Return (X, Y) of the center of cell containing provided text 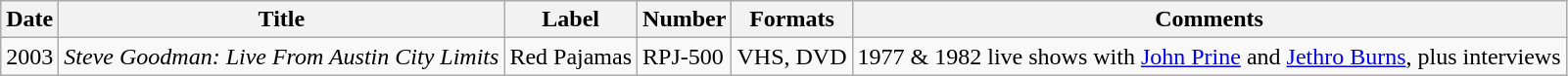
Formats (791, 19)
RPJ-500 (685, 57)
Label (571, 19)
2003 (29, 57)
Date (29, 19)
Steve Goodman: Live From Austin City Limits (282, 57)
VHS, DVD (791, 57)
1977 & 1982 live shows with John Prine and Jethro Burns, plus interviews (1209, 57)
Title (282, 19)
Comments (1209, 19)
Number (685, 19)
Red Pajamas (571, 57)
